Determine the [X, Y] coordinate at the center of the cell enclosing the given text.  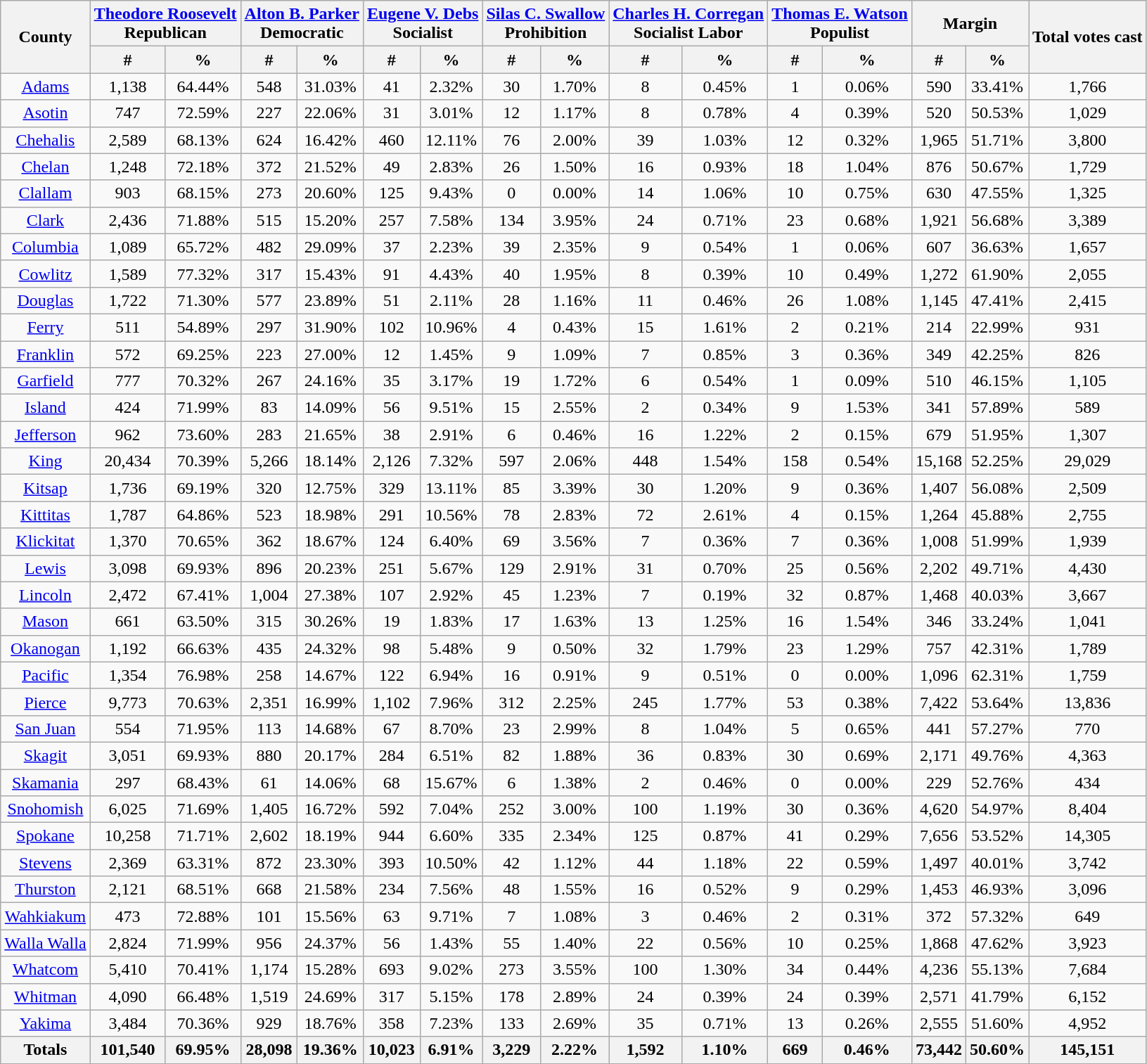
Theodore RooseveltRepublican [165, 24]
0.65% [866, 729]
52.25% [997, 461]
23.30% [331, 863]
1.30% [724, 970]
0.43% [574, 327]
2.61% [724, 515]
329 [391, 488]
13,836 [1087, 702]
Franklin [45, 354]
134 [511, 220]
10.50% [451, 863]
251 [391, 568]
Clark [45, 220]
Garfield [45, 381]
29,029 [1087, 461]
956 [269, 943]
1.10% [724, 1050]
Lincoln [45, 595]
Thurston [45, 890]
3.55% [574, 970]
3.95% [574, 220]
50.67% [997, 167]
7.23% [451, 1023]
1,868 [938, 943]
46.15% [997, 381]
1,407 [938, 488]
98 [391, 648]
68.15% [203, 193]
257 [391, 220]
10,023 [391, 1050]
9.43% [451, 193]
880 [269, 755]
Jefferson [45, 435]
1.77% [724, 702]
9.71% [451, 916]
57.27% [997, 729]
68.13% [203, 140]
107 [391, 595]
777 [128, 381]
Pacific [45, 675]
434 [1087, 783]
65.72% [203, 247]
1,102 [391, 702]
6,152 [1087, 996]
2.25% [574, 702]
51.71% [997, 140]
0.26% [866, 1023]
1.22% [724, 435]
Wahkiakum [45, 916]
66.48% [203, 996]
10.56% [451, 515]
20.23% [331, 568]
1,264 [938, 515]
1.45% [451, 354]
53.64% [997, 702]
267 [269, 381]
2,415 [1087, 300]
770 [1087, 729]
2,602 [269, 836]
896 [269, 568]
64.86% [203, 515]
33.41% [997, 86]
14.06% [331, 783]
72.18% [203, 167]
1,370 [128, 541]
2,571 [938, 996]
15.43% [331, 274]
903 [128, 193]
Thomas E. WatsonPopulist [840, 24]
78 [511, 515]
Kittitas [45, 515]
1.23% [574, 595]
6.60% [451, 836]
1.50% [574, 167]
3,667 [1087, 595]
346 [938, 622]
82 [511, 755]
2,555 [938, 1023]
1,041 [1087, 622]
King [45, 461]
Mason [45, 622]
548 [269, 86]
2,055 [1087, 274]
24.32% [331, 648]
1,145 [938, 300]
1.12% [574, 863]
44 [646, 863]
Totals [45, 1050]
28,098 [269, 1050]
Ferry [45, 327]
1,272 [938, 274]
2,509 [1087, 488]
1.16% [574, 300]
29.09% [331, 247]
25 [795, 568]
Asotin [45, 113]
358 [391, 1023]
16.72% [331, 809]
Skagit [45, 755]
1.20% [724, 488]
20.17% [331, 755]
37 [391, 247]
33.24% [997, 622]
4.43% [451, 274]
1,248 [128, 167]
227 [269, 113]
2,202 [938, 568]
1.03% [724, 140]
597 [511, 461]
63.50% [203, 622]
349 [938, 354]
1,729 [1087, 167]
757 [938, 648]
55.13% [997, 970]
592 [391, 809]
3,484 [128, 1023]
3,098 [128, 568]
15.56% [331, 916]
3.17% [451, 381]
Spokane [45, 836]
630 [938, 193]
589 [1087, 408]
826 [1087, 354]
Walla Walla [45, 943]
62.31% [997, 675]
258 [269, 675]
679 [938, 435]
Klickitat [45, 541]
Yakima [45, 1023]
Island [45, 408]
572 [128, 354]
335 [511, 836]
6.91% [451, 1050]
931 [1087, 327]
21.65% [331, 435]
312 [511, 702]
11 [646, 300]
14 [646, 193]
17 [511, 622]
23.89% [331, 300]
72 [646, 515]
Adams [45, 86]
27.38% [331, 595]
63.31% [203, 863]
22.99% [997, 327]
362 [269, 541]
5.15% [451, 996]
0.91% [574, 675]
393 [391, 863]
Chelan [45, 167]
214 [938, 327]
5.48% [451, 648]
Clallam [45, 193]
482 [269, 247]
1.09% [574, 354]
8.70% [451, 729]
Whatcom [45, 970]
872 [269, 863]
876 [938, 167]
12.11% [451, 140]
1.79% [724, 648]
0.25% [866, 943]
4,430 [1087, 568]
2.92% [451, 595]
6.40% [451, 541]
15,168 [938, 461]
1,105 [1087, 381]
1,307 [1087, 435]
523 [269, 515]
14.09% [331, 408]
1,008 [938, 541]
67 [391, 729]
48 [511, 890]
1.38% [574, 783]
1.72% [574, 381]
52.76% [997, 783]
2,351 [269, 702]
22.06% [331, 113]
2,171 [938, 755]
229 [938, 783]
7,684 [1087, 970]
2,436 [128, 220]
49.71% [997, 568]
20.60% [331, 193]
Charles H. CorreganSocialist Labor [688, 24]
77.32% [203, 274]
962 [128, 435]
291 [391, 515]
3.56% [574, 541]
6.51% [451, 755]
1,589 [128, 274]
41.79% [997, 996]
1.95% [574, 274]
1.83% [451, 622]
0.49% [866, 274]
Chehalis [45, 140]
15.20% [331, 220]
42.25% [997, 354]
68 [391, 783]
590 [938, 86]
0.19% [724, 595]
69.25% [203, 354]
10.96% [451, 327]
158 [795, 461]
3.01% [451, 113]
18.19% [331, 836]
2.89% [574, 996]
3,923 [1087, 943]
68.43% [203, 783]
1,138 [128, 86]
70.36% [203, 1023]
1.88% [574, 755]
0.32% [866, 140]
320 [269, 488]
624 [269, 140]
18.98% [331, 515]
2,589 [128, 140]
7.96% [451, 702]
70.63% [203, 702]
71.30% [203, 300]
1.25% [724, 622]
1,722 [128, 300]
45 [511, 595]
2.69% [574, 1023]
18.14% [331, 461]
15.67% [451, 783]
315 [269, 622]
16.42% [331, 140]
Columbia [45, 247]
2.00% [574, 140]
0.50% [574, 648]
9,773 [128, 702]
57.32% [997, 916]
5 [795, 729]
71.71% [203, 836]
0.34% [724, 408]
1,029 [1087, 113]
53 [795, 702]
30.26% [331, 622]
16.99% [331, 702]
Pierce [45, 702]
5,266 [269, 461]
4,363 [1087, 755]
6,025 [128, 809]
245 [646, 702]
1,405 [269, 809]
7,422 [938, 702]
72.59% [203, 113]
510 [938, 381]
San Juan [45, 729]
1,096 [938, 675]
61.90% [997, 274]
0.78% [724, 113]
2,369 [128, 863]
2.34% [574, 836]
20,434 [128, 461]
1,497 [938, 863]
1.19% [724, 809]
21.52% [331, 167]
County [45, 37]
56.68% [997, 220]
435 [269, 648]
1,592 [646, 1050]
91 [391, 274]
7.32% [451, 461]
18 [795, 167]
9.51% [451, 408]
1,453 [938, 890]
2.55% [574, 408]
252 [511, 809]
56.08% [997, 488]
53.52% [997, 836]
Skamania [45, 783]
47.62% [997, 943]
0.75% [866, 193]
1,004 [269, 595]
70.39% [203, 461]
47.41% [997, 300]
72.88% [203, 916]
7.58% [451, 220]
1.63% [574, 622]
424 [128, 408]
4,236 [938, 970]
460 [391, 140]
283 [269, 435]
68.51% [203, 890]
61 [269, 783]
0.70% [724, 568]
24.37% [331, 943]
3,051 [128, 755]
0.45% [724, 86]
511 [128, 327]
36.63% [997, 247]
66.63% [203, 648]
0.09% [866, 381]
Eugene V. DebsSocialist [423, 24]
2,126 [391, 461]
234 [391, 890]
1,965 [938, 140]
57.89% [997, 408]
2.11% [451, 300]
34 [795, 970]
448 [646, 461]
1,519 [269, 996]
1,192 [128, 648]
1.18% [724, 863]
1.06% [724, 193]
3.00% [574, 809]
64.44% [203, 86]
4,090 [128, 996]
42.31% [997, 648]
71.69% [203, 809]
Kitsap [45, 488]
929 [269, 1023]
0.68% [866, 220]
2.06% [574, 461]
1,766 [1087, 86]
2.35% [574, 247]
515 [269, 220]
0.38% [866, 702]
4,952 [1087, 1023]
0.93% [724, 167]
13.11% [451, 488]
Margin [970, 24]
8,404 [1087, 809]
40.01% [997, 863]
9.02% [451, 970]
51.99% [997, 541]
1,787 [128, 515]
747 [128, 113]
4,620 [938, 809]
36 [646, 755]
19.36% [331, 1050]
1,089 [128, 247]
46.93% [997, 890]
2,472 [128, 595]
1,736 [128, 488]
145,151 [1087, 1050]
1.43% [451, 943]
0.31% [866, 916]
7,656 [938, 836]
18.76% [331, 1023]
45.88% [997, 515]
18.67% [331, 541]
40 [511, 274]
28 [511, 300]
Cowlitz [45, 274]
12.75% [331, 488]
3,096 [1087, 890]
14.68% [331, 729]
0.85% [724, 354]
5,410 [128, 970]
3,742 [1087, 863]
24.69% [331, 996]
473 [128, 916]
42 [511, 863]
71.88% [203, 220]
554 [128, 729]
31.90% [331, 327]
69.95% [203, 1050]
21.58% [331, 890]
1,939 [1087, 541]
70.32% [203, 381]
1,921 [938, 220]
85 [511, 488]
0.44% [866, 970]
693 [391, 970]
2.23% [451, 247]
944 [391, 836]
520 [938, 113]
2,824 [128, 943]
54.97% [997, 809]
1.40% [574, 943]
1.55% [574, 890]
2.32% [451, 86]
51.95% [997, 435]
0.69% [866, 755]
71.95% [203, 729]
113 [269, 729]
70.65% [203, 541]
2,121 [128, 890]
0.59% [866, 863]
3.39% [574, 488]
1,325 [1087, 193]
38 [391, 435]
69 [511, 541]
102 [391, 327]
Total votes cast [1087, 37]
0.52% [724, 890]
24.16% [331, 381]
1,174 [269, 970]
122 [391, 675]
7.04% [451, 809]
661 [128, 622]
1,354 [128, 675]
3,389 [1087, 220]
0.83% [724, 755]
441 [938, 729]
70.41% [203, 970]
83 [269, 408]
73.60% [203, 435]
Okanogan [45, 648]
0.51% [724, 675]
341 [938, 408]
10,258 [128, 836]
1.53% [866, 408]
1,468 [938, 595]
Lewis [45, 568]
1,789 [1087, 648]
2.99% [574, 729]
49.76% [997, 755]
649 [1087, 916]
124 [391, 541]
7.56% [451, 890]
101,540 [128, 1050]
3,229 [511, 1050]
6.94% [451, 675]
76 [511, 140]
1.17% [574, 113]
2,755 [1087, 515]
50.53% [997, 113]
1.29% [866, 648]
69.19% [203, 488]
67.41% [203, 595]
40.03% [997, 595]
73,442 [938, 1050]
Alton B. ParkerDemocratic [302, 24]
50.60% [997, 1050]
47.55% [997, 193]
Snohomish [45, 809]
Whitman [45, 996]
55 [511, 943]
1.61% [724, 327]
3,800 [1087, 140]
101 [269, 916]
607 [938, 247]
49 [391, 167]
31.03% [331, 86]
1.70% [574, 86]
14.67% [331, 675]
51.60% [997, 1023]
76.98% [203, 675]
63 [391, 916]
284 [391, 755]
27.00% [331, 354]
577 [269, 300]
5.67% [451, 568]
1,759 [1087, 675]
Douglas [45, 300]
178 [511, 996]
223 [269, 354]
133 [511, 1023]
0.21% [866, 327]
15.28% [331, 970]
2.22% [574, 1050]
14,305 [1087, 836]
54.89% [203, 327]
Stevens [45, 863]
129 [511, 568]
669 [795, 1050]
668 [269, 890]
Silas C. SwallowProhibition [546, 24]
1,657 [1087, 247]
51 [391, 300]
